Return [X, Y] of the center of cell containing provided text 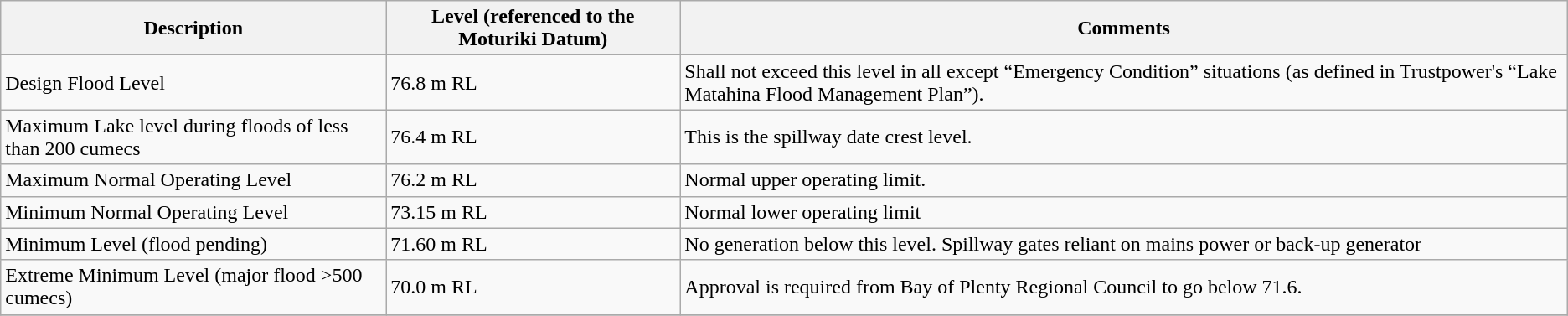
70.0 m RL [533, 287]
This is the spillway date crest level. [1124, 137]
Shall not exceed this level in all except “Emergency Condition” situations (as defined in Trustpower's “Lake Matahina Flood Management Plan”). [1124, 82]
No generation below this level. Spillway gates reliant on mains power or back-up generator [1124, 244]
Extreme Minimum Level (major flood >500 cumecs) [193, 287]
Minimum Level (flood pending) [193, 244]
Maximum Normal Operating Level [193, 180]
71.60 m RL [533, 244]
Minimum Normal Operating Level [193, 212]
73.15 m RL [533, 212]
76.2 m RL [533, 180]
76.8 m RL [533, 82]
76.4 m RL [533, 137]
Description [193, 28]
Level (referenced to the Moturiki Datum) [533, 28]
Normal upper operating limit. [1124, 180]
Maximum Lake level during floods of less than 200 cumecs [193, 137]
Design Flood Level [193, 82]
Approval is required from Bay of Plenty Regional Council to go below 71.6. [1124, 287]
Comments [1124, 28]
Normal lower operating limit [1124, 212]
